Find where the given text appears and provide that cell's center as (X, Y) coordinate. 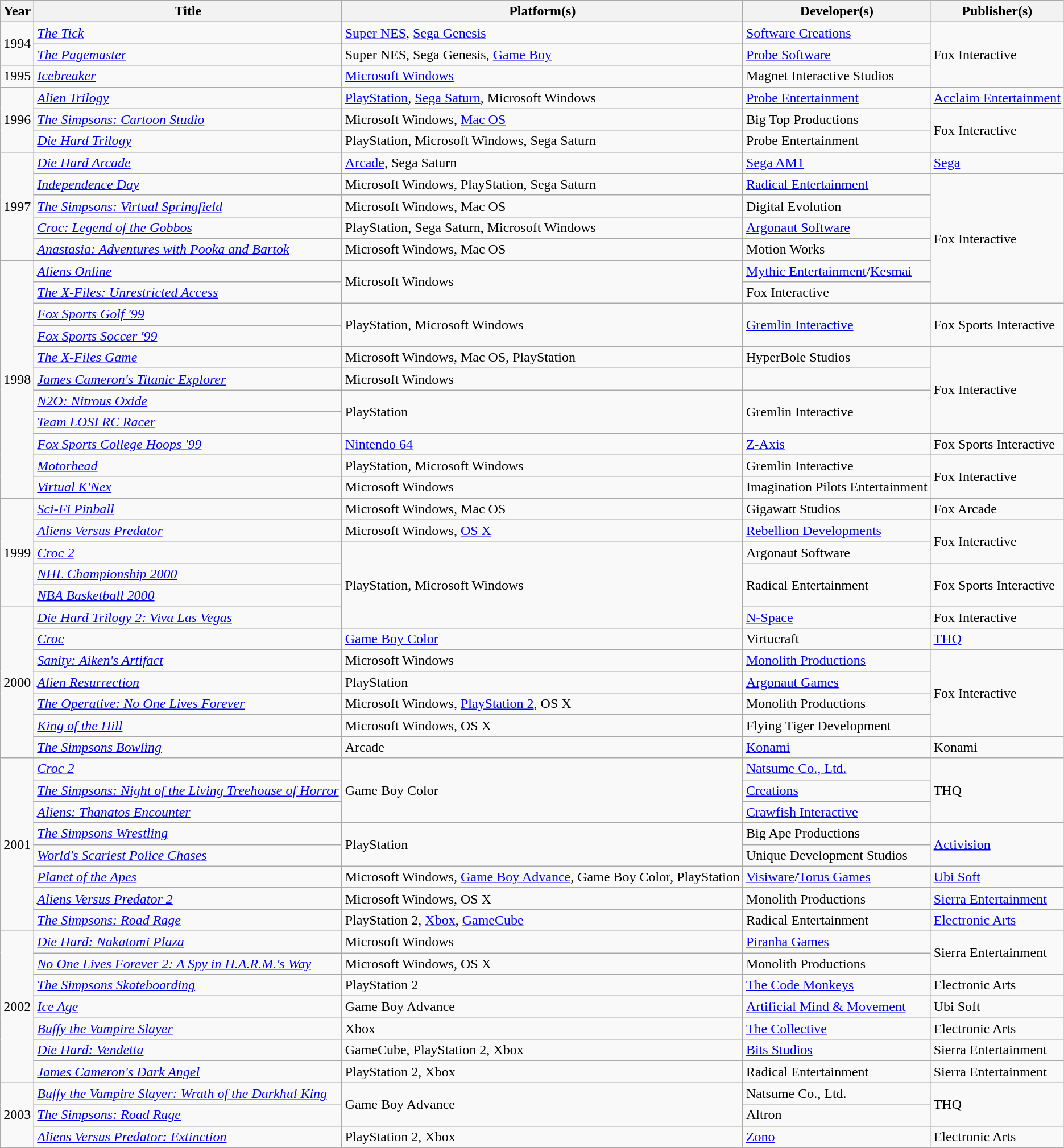
King of the Hill (188, 726)
Publisher(s) (997, 11)
Sega AM1 (837, 163)
Aliens Online (188, 271)
Croc (188, 639)
2002 (17, 1006)
Big Top Productions (837, 119)
Imagination Pilots Entertainment (837, 487)
Virtucraft (837, 639)
The Simpsons: Virtual Springfield (188, 206)
Developer(s) (837, 11)
Aliens Versus Predator: Extinction (188, 1137)
1998 (17, 380)
1995 (17, 76)
Probe Software (837, 55)
Microsoft Windows, PlayStation 2, OS X (543, 704)
1999 (17, 552)
Croc: Legend of the Gobbos (188, 227)
Die Hard Trilogy 2: Viva Las Vegas (188, 617)
Team LOSI RC Racer (188, 422)
Magnet Interactive Studios (837, 76)
Title (188, 11)
Planet of the Apes (188, 877)
Year (17, 11)
Buffy the Vampire Slayer: Wrath of the Darkhul King (188, 1093)
Argonaut Games (837, 682)
Aliens: Thanatos Encounter (188, 812)
Altron (837, 1115)
1997 (17, 206)
Piranha Games (837, 942)
Sega (997, 163)
Z-Axis (837, 444)
Alien Trilogy (188, 98)
Ice Age (188, 1007)
Die Hard: Nakatomi Plaza (188, 942)
2001 (17, 844)
Big Ape Productions (837, 834)
Virtual K'Nex (188, 487)
Microsoft Windows, Game Boy Advance, Game Boy Color, PlayStation (543, 877)
Flying Tiger Development (837, 726)
HyperBole Studios (837, 358)
NHL Championship 2000 (188, 574)
Sci-Fi Pinball (188, 509)
Acclaim Entertainment (997, 98)
2000 (17, 682)
The Simpsons: Cartoon Studio (188, 119)
Die Hard: Vendetta (188, 1050)
The Simpsons Skateboarding (188, 985)
The X-Files: Unrestricted Access (188, 293)
1994 (17, 44)
N-Space (837, 617)
PlayStation, Microsoft Windows, Sega Saturn (543, 141)
The Collective (837, 1029)
The X-Files Game (188, 358)
Buffy the Vampire Slayer (188, 1029)
Visiware/Torus Games (837, 877)
Super NES, Sega Genesis, Game Boy (543, 55)
N2O: Nitrous Oxide (188, 401)
Bits Studios (837, 1050)
Motorhead (188, 466)
NBA Basketball 2000 (188, 595)
2003 (17, 1115)
Platform(s) (543, 11)
Digital Evolution (837, 206)
PlayStation 2, Xbox, GameCube (543, 920)
Xbox (543, 1029)
Sanity: Aiken's Artifact (188, 661)
Nintendo 64 (543, 444)
PlayStation 2 (543, 985)
Rebellion Developments (837, 531)
The Simpsons Bowling (188, 747)
1996 (17, 119)
Unique Development Studios (837, 855)
The Pagemaster (188, 55)
Fox Arcade (997, 509)
Die Hard Arcade (188, 163)
Icebreaker (188, 76)
Mythic Entertainment/Kesmai (837, 271)
Independence Day (188, 184)
The Code Monkeys (837, 985)
Aliens Versus Predator 2 (188, 898)
Software Creations (837, 33)
Anastasia: Adventures with Pooka and Bartok (188, 249)
Fox Sports College Hoops '99 (188, 444)
The Simpsons: Night of the Living Treehouse of Horror (188, 790)
Aliens Versus Predator (188, 531)
Microsoft Windows, Mac OS, PlayStation (543, 358)
Activision (997, 844)
Super NES, Sega Genesis (543, 33)
Gigawatt Studios (837, 509)
World's Scariest Police Chases (188, 855)
Alien Resurrection (188, 682)
Arcade, Sega Saturn (543, 163)
The Operative: No One Lives Forever (188, 704)
Crawfish Interactive (837, 812)
Microsoft Windows, PlayStation, Sega Saturn (543, 184)
Zono (837, 1137)
James Cameron's Dark Angel (188, 1072)
Die Hard Trilogy (188, 141)
Creations (837, 790)
Fox Sports Golf '99 (188, 314)
Artificial Mind & Movement (837, 1007)
Arcade (543, 747)
GameCube, PlayStation 2, Xbox (543, 1050)
No One Lives Forever 2: A Spy in H.A.R.M.'s Way (188, 964)
James Cameron's Titanic Explorer (188, 379)
The Simpsons Wrestling (188, 834)
Fox Sports Soccer '99 (188, 336)
Motion Works (837, 249)
The Tick (188, 33)
